Identify which cell holds the provided text, then report its (x, y) central coordinate. 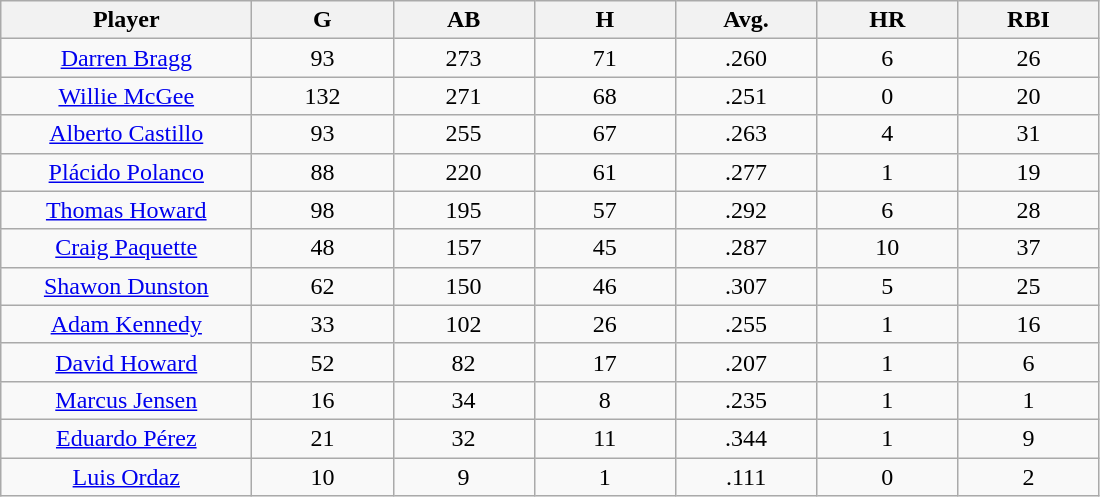
2 (1028, 477)
98 (322, 210)
G (322, 20)
David Howard (126, 362)
25 (1028, 286)
Thomas Howard (126, 210)
HR (888, 20)
Willie McGee (126, 96)
.292 (746, 210)
Avg. (746, 20)
Darren Bragg (126, 58)
220 (464, 172)
62 (322, 286)
255 (464, 134)
271 (464, 96)
157 (464, 248)
5 (888, 286)
8 (604, 400)
H (604, 20)
82 (464, 362)
Alberto Castillo (126, 134)
.251 (746, 96)
Plácido Polanco (126, 172)
.287 (746, 248)
48 (322, 248)
52 (322, 362)
33 (322, 324)
68 (604, 96)
21 (322, 438)
Shawon Dunston (126, 286)
71 (604, 58)
.263 (746, 134)
67 (604, 134)
Marcus Jensen (126, 400)
195 (464, 210)
19 (1028, 172)
4 (888, 134)
.260 (746, 58)
Player (126, 20)
.255 (746, 324)
.207 (746, 362)
273 (464, 58)
132 (322, 96)
88 (322, 172)
Eduardo Pérez (126, 438)
37 (1028, 248)
.111 (746, 477)
20 (1028, 96)
150 (464, 286)
46 (604, 286)
.307 (746, 286)
RBI (1028, 20)
28 (1028, 210)
31 (1028, 134)
Adam Kennedy (126, 324)
AB (464, 20)
Craig Paquette (126, 248)
11 (604, 438)
102 (464, 324)
61 (604, 172)
32 (464, 438)
17 (604, 362)
45 (604, 248)
57 (604, 210)
.277 (746, 172)
34 (464, 400)
.235 (746, 400)
Luis Ordaz (126, 477)
.344 (746, 438)
